For the text-containing cell, return its midpoint in [X, Y] coordinate format. 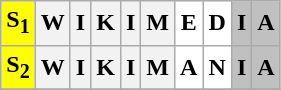
S2 [18, 67]
S1 [18, 23]
N [217, 67]
E [189, 23]
D [217, 23]
